Locate the cell with the specified text and output its [x, y] center coordinate. 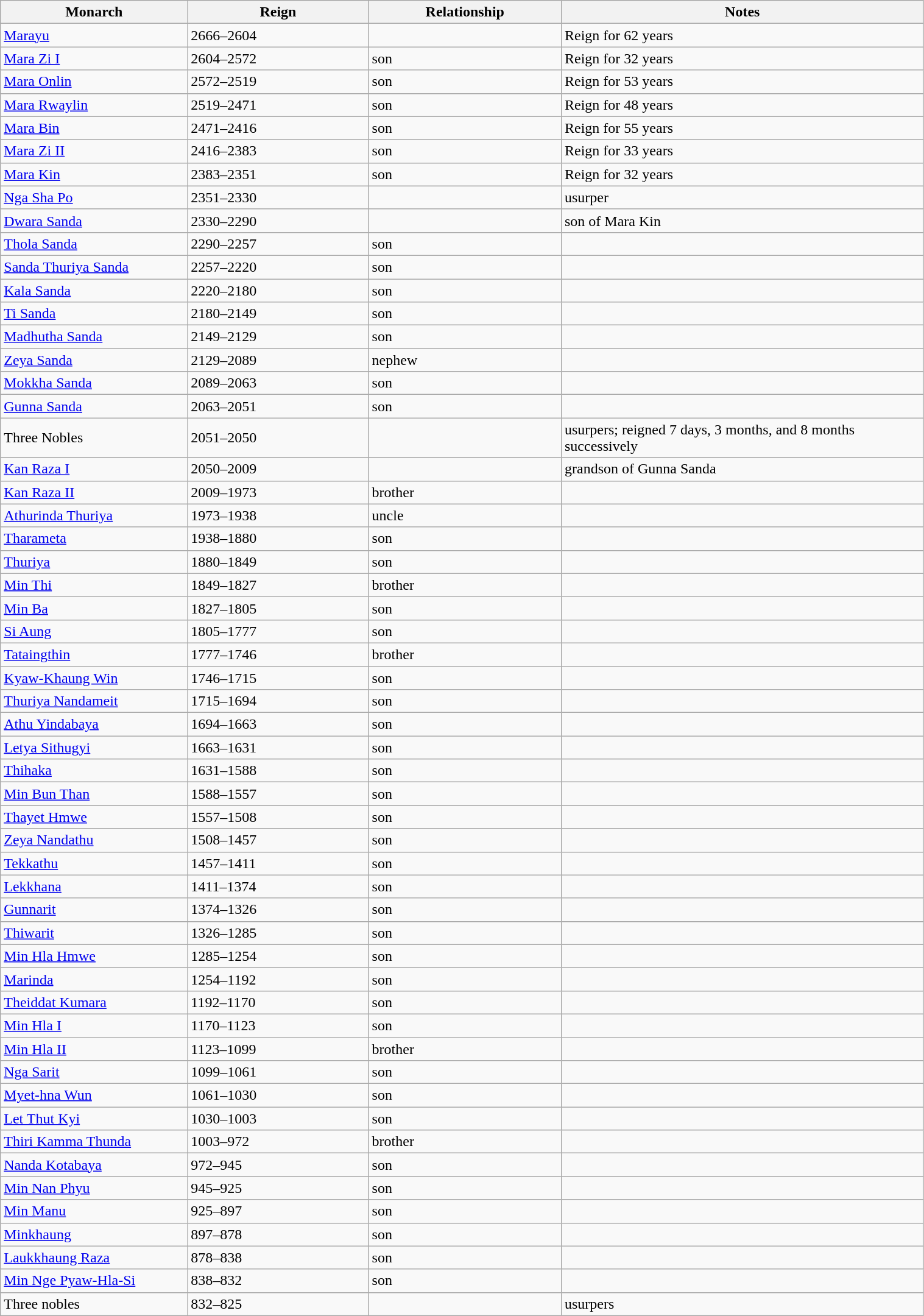
2330–2290 [278, 221]
Athu Yindabaya [94, 724]
945–925 [278, 1188]
2051–2050 [278, 437]
1374–1326 [278, 910]
Thayet Hmwe [94, 817]
1030–1003 [278, 1119]
Mara Kin [94, 174]
usurper [742, 197]
son of Mara Kin [742, 221]
Min Hla I [94, 1025]
1694–1663 [278, 724]
Kan Raza II [94, 492]
Thuriya [94, 562]
Dwara Sanda [94, 221]
Theiddat Kumara [94, 1002]
Min Hla II [94, 1049]
2220–2180 [278, 291]
Reign for 55 years [742, 128]
1880–1849 [278, 562]
838–832 [278, 1281]
2180–2149 [278, 314]
2666–2604 [278, 35]
usurpers [742, 1304]
Min Bun Than [94, 794]
Kan Raza I [94, 469]
Min Nge Pyaw-Hla-Si [94, 1281]
Nga Sarit [94, 1072]
2383–2351 [278, 174]
1326–1285 [278, 933]
Gunnarit [94, 910]
Mokkha Sanda [94, 383]
Tataingthin [94, 654]
1411–1374 [278, 886]
Min Hla Hmwe [94, 956]
Min Thi [94, 585]
Tekkathu [94, 863]
1170–1123 [278, 1025]
2149–2129 [278, 337]
2416–2383 [278, 151]
1805–1777 [278, 631]
Thuriya Nandameit [94, 701]
1123–1099 [278, 1049]
Relationship [465, 12]
1588–1557 [278, 794]
Monarch [94, 12]
2519–2471 [278, 105]
2290–2257 [278, 244]
1254–1192 [278, 979]
Let Thut Kyi [94, 1119]
Zeya Nandathu [94, 840]
Sanda Thuriya Sanda [94, 267]
2471–2416 [278, 128]
Thola Sanda [94, 244]
Marayu [94, 35]
Reign for 48 years [742, 105]
Nanda Kotabaya [94, 1165]
Laukkhaung Raza [94, 1258]
1746–1715 [278, 678]
1192–1170 [278, 1002]
1938–1880 [278, 539]
972–945 [278, 1165]
832–825 [278, 1304]
Mara Onlin [94, 82]
Min Ba [94, 608]
Thiri Kamma Thunda [94, 1142]
925–897 [278, 1211]
Kyaw-Khaung Win [94, 678]
Reign for 62 years [742, 35]
nephew [465, 360]
1827–1805 [278, 608]
Si Aung [94, 631]
1849–1827 [278, 585]
Minkhaung [94, 1234]
Three Nobles [94, 437]
1508–1457 [278, 840]
Ti Sanda [94, 314]
1663–1631 [278, 748]
1557–1508 [278, 817]
Notes [742, 12]
2572–2519 [278, 82]
897–878 [278, 1234]
Kala Sanda [94, 291]
Lekkhana [94, 886]
1003–972 [278, 1142]
1973–1938 [278, 515]
Athurinda Thuriya [94, 515]
2089–2063 [278, 383]
2604–2572 [278, 58]
1777–1746 [278, 654]
2129–2089 [278, 360]
grandson of Gunna Sanda [742, 469]
Three nobles [94, 1304]
1457–1411 [278, 863]
Min Nan Phyu [94, 1188]
usurpers; reigned 7 days, 3 months, and 8 months successively [742, 437]
Mara Rwaylin [94, 105]
2257–2220 [278, 267]
Mara Zi I [94, 58]
2351–2330 [278, 197]
Thiwarit [94, 933]
2009–1973 [278, 492]
Mara Bin [94, 128]
Madhutha Sanda [94, 337]
Letya Sithugyi [94, 748]
Nga Sha Po [94, 197]
uncle [465, 515]
Min Manu [94, 1211]
Gunna Sanda [94, 406]
Reign for 53 years [742, 82]
878–838 [278, 1258]
Marinda [94, 979]
Myet-hna Wun [94, 1095]
1285–1254 [278, 956]
Reign [278, 12]
1061–1030 [278, 1095]
Mara Zi II [94, 151]
1099–1061 [278, 1072]
Reign for 33 years [742, 151]
1631–1588 [278, 771]
Zeya Sanda [94, 360]
Tharameta [94, 539]
1715–1694 [278, 701]
Thihaka [94, 771]
2063–2051 [278, 406]
2050–2009 [278, 469]
